Find where the given text appears and provide that cell's center as (X, Y) coordinate. 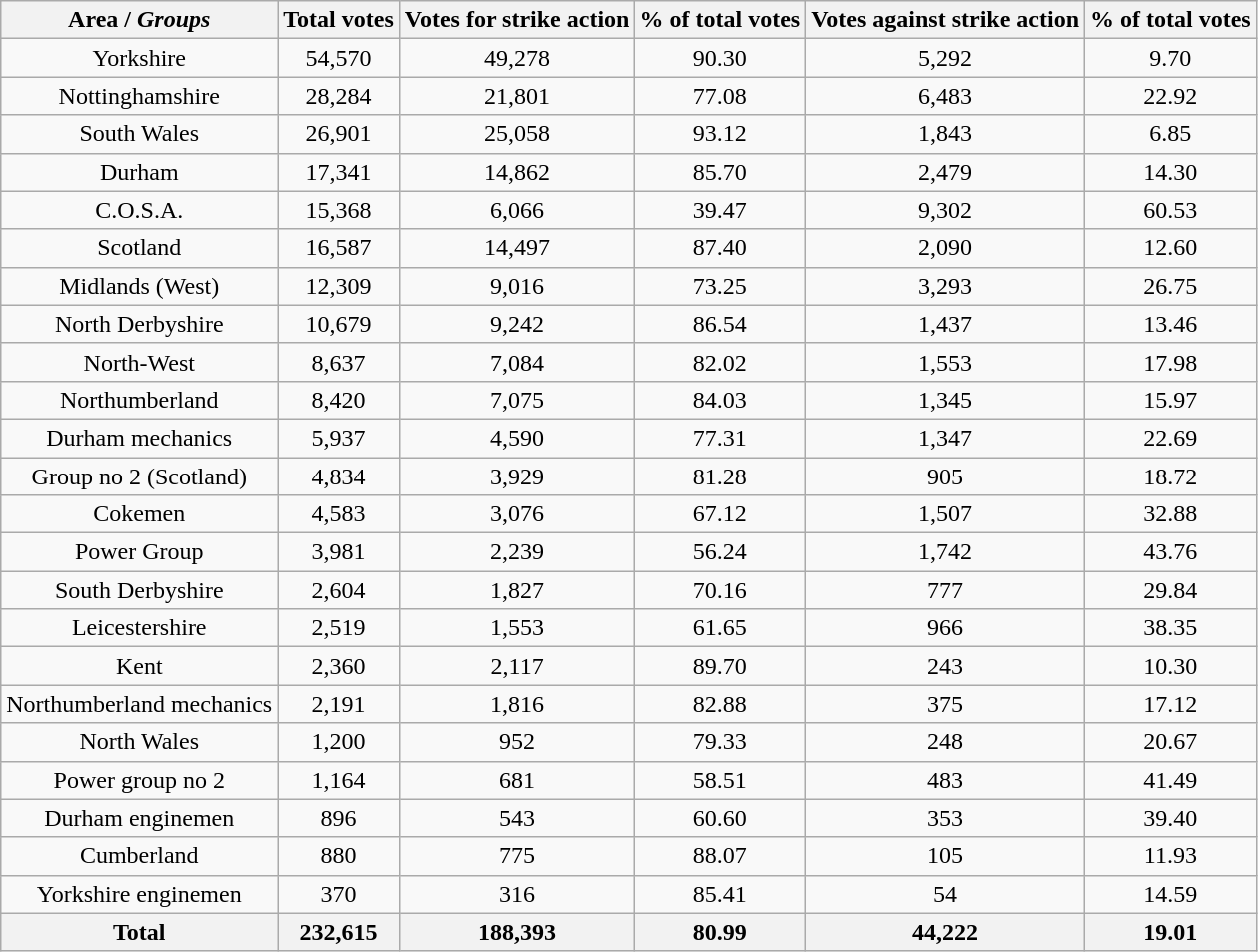
Northumberland (140, 400)
880 (339, 856)
14.30 (1171, 172)
681 (517, 780)
87.40 (720, 248)
89.70 (720, 666)
Yorkshire (140, 58)
105 (945, 856)
6.85 (1171, 134)
775 (517, 856)
70.16 (720, 590)
9,016 (517, 286)
56.24 (720, 552)
49,278 (517, 58)
28,284 (339, 96)
41.49 (1171, 780)
15,368 (339, 210)
22.69 (1171, 438)
10.30 (1171, 666)
85.41 (720, 894)
Cokemen (140, 514)
1,507 (945, 514)
Durham (140, 172)
232,615 (339, 932)
2,090 (945, 248)
Leicestershire (140, 628)
60.53 (1171, 210)
20.67 (1171, 742)
17,341 (339, 172)
29.84 (1171, 590)
370 (339, 894)
2,191 (339, 704)
8,637 (339, 362)
26.75 (1171, 286)
North Derbyshire (140, 324)
543 (517, 818)
80.99 (720, 932)
67.12 (720, 514)
896 (339, 818)
16,587 (339, 248)
5,937 (339, 438)
88.07 (720, 856)
60.60 (720, 818)
15.97 (1171, 400)
86.54 (720, 324)
2,239 (517, 552)
Total (140, 932)
17.98 (1171, 362)
14,497 (517, 248)
2,519 (339, 628)
1,345 (945, 400)
38.35 (1171, 628)
7,075 (517, 400)
3,293 (945, 286)
4,590 (517, 438)
9.70 (1171, 58)
Kent (140, 666)
21,801 (517, 96)
Power group no 2 (140, 780)
44,222 (945, 932)
4,583 (339, 514)
12.60 (1171, 248)
5,292 (945, 58)
375 (945, 704)
61.65 (720, 628)
Yorkshire enginemen (140, 894)
Total votes (339, 20)
C.O.S.A. (140, 210)
3,929 (517, 476)
14.59 (1171, 894)
Group no 2 (Scotland) (140, 476)
54 (945, 894)
90.30 (720, 58)
79.33 (720, 742)
82.02 (720, 362)
19.01 (1171, 932)
Northumberland mechanics (140, 704)
6,483 (945, 96)
1,843 (945, 134)
17.12 (1171, 704)
13.46 (1171, 324)
2,360 (339, 666)
353 (945, 818)
Votes against strike action (945, 20)
1,437 (945, 324)
14,862 (517, 172)
952 (517, 742)
43.76 (1171, 552)
1,200 (339, 742)
Nottinghamshire (140, 96)
Scotland (140, 248)
22.92 (1171, 96)
316 (517, 894)
25,058 (517, 134)
South Derbyshire (140, 590)
10,679 (339, 324)
1,347 (945, 438)
8,420 (339, 400)
Durham enginemen (140, 818)
Area / Groups (140, 20)
188,393 (517, 932)
39.40 (1171, 818)
1,827 (517, 590)
243 (945, 666)
32.88 (1171, 514)
9,302 (945, 210)
483 (945, 780)
2,117 (517, 666)
7,084 (517, 362)
93.12 (720, 134)
248 (945, 742)
Durham mechanics (140, 438)
905 (945, 476)
39.47 (720, 210)
Cumberland (140, 856)
1,816 (517, 704)
North Wales (140, 742)
84.03 (720, 400)
12,309 (339, 286)
2,479 (945, 172)
77.31 (720, 438)
1,742 (945, 552)
777 (945, 590)
81.28 (720, 476)
North-West (140, 362)
Votes for strike action (517, 20)
Power Group (140, 552)
966 (945, 628)
South Wales (140, 134)
1,164 (339, 780)
Midlands (West) (140, 286)
18.72 (1171, 476)
54,570 (339, 58)
2,604 (339, 590)
4,834 (339, 476)
77.08 (720, 96)
58.51 (720, 780)
85.70 (720, 172)
9,242 (517, 324)
26,901 (339, 134)
6,066 (517, 210)
73.25 (720, 286)
3,076 (517, 514)
3,981 (339, 552)
11.93 (1171, 856)
82.88 (720, 704)
